Identify which cell holds the provided text, then report its (x, y) central coordinate. 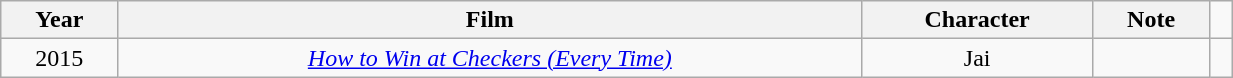
Film (490, 20)
Character (978, 20)
Year (60, 20)
Note (1152, 20)
How to Win at Checkers (Every Time) (490, 58)
2015 (60, 58)
Jai (978, 58)
